Pinpoint the cell where the given text exists, returning its [X, Y] midpoint coordinate. 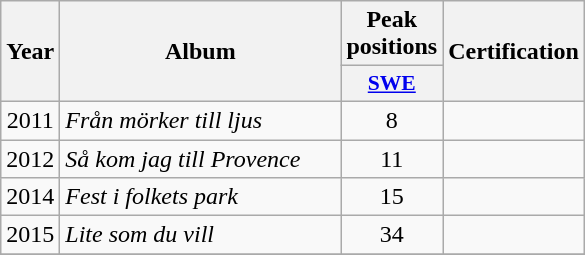
Album [200, 52]
11 [392, 159]
SWE [392, 84]
34 [392, 235]
Lite som du vill [200, 235]
2011 [30, 120]
Certification [514, 52]
Year [30, 52]
Fest i folkets park [200, 197]
Från mörker till ljus [200, 120]
2015 [30, 235]
2014 [30, 197]
15 [392, 197]
Peak positions [392, 34]
Så kom jag till Provence [200, 159]
2012 [30, 159]
8 [392, 120]
